Provide the [X, Y] coordinate of the cell's center where the given text is located.  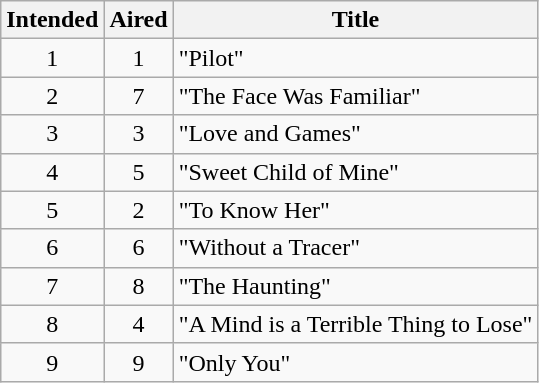
"Love and Games" [356, 134]
"Sweet Child of Mine" [356, 172]
"The Haunting" [356, 286]
"A Mind is a Terrible Thing to Lose" [356, 324]
Intended [52, 20]
"Only You" [356, 362]
"Without a Tracer" [356, 248]
Title [356, 20]
"To Know Her" [356, 210]
"Pilot" [356, 58]
"The Face Was Familiar" [356, 96]
Aired [138, 20]
